Locate the cell with the specified text and output its [x, y] center coordinate. 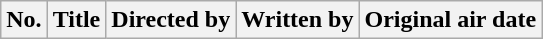
Original air date [450, 20]
No. [24, 20]
Title [76, 20]
Directed by [171, 20]
Written by [298, 20]
